Search for the cell housing the specified text and yield its [x, y] center coordinate. 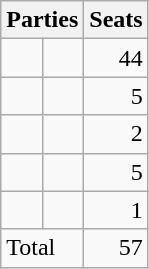
Parties [42, 20]
44 [116, 58]
1 [116, 210]
Seats [116, 20]
2 [116, 134]
57 [116, 248]
Total [42, 248]
